Output the [X, Y] coordinate of the center of the cell containing the given text.  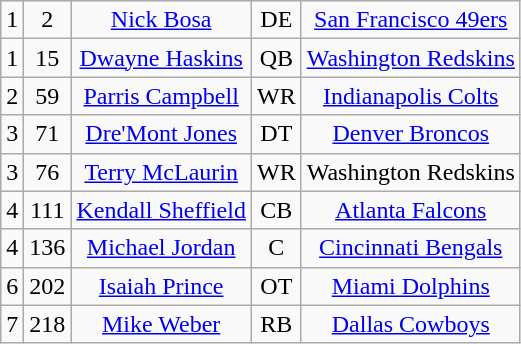
Dre'Mont Jones [162, 134]
59 [48, 96]
Dallas Cowboys [410, 324]
Cincinnati Bengals [410, 248]
Atlanta Falcons [410, 210]
Isaiah Prince [162, 286]
15 [48, 58]
Dwayne Haskins [162, 58]
218 [48, 324]
QB [276, 58]
202 [48, 286]
Miami Dolphins [410, 286]
San Francisco 49ers [410, 20]
7 [12, 324]
136 [48, 248]
Nick Bosa [162, 20]
Indianapolis Colts [410, 96]
DE [276, 20]
CB [276, 210]
Kendall Sheffield [162, 210]
DT [276, 134]
RB [276, 324]
C [276, 248]
Mike Weber [162, 324]
111 [48, 210]
71 [48, 134]
76 [48, 172]
6 [12, 286]
Terry McLaurin [162, 172]
Denver Broncos [410, 134]
Michael Jordan [162, 248]
OT [276, 286]
Parris Campbell [162, 96]
